Find where the given text appears and provide that cell's center as (x, y) coordinate. 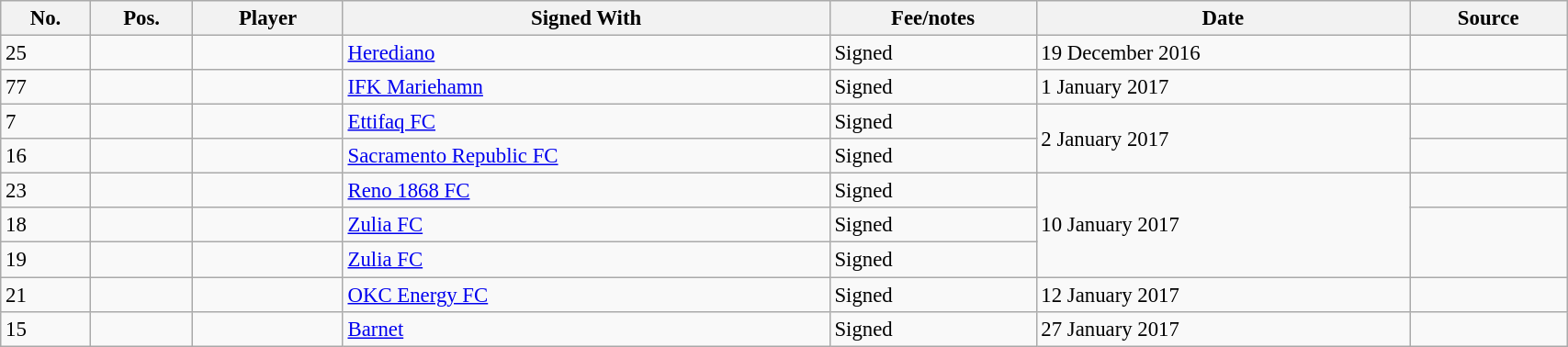
Sacramento Republic FC (586, 156)
25 (46, 53)
15 (46, 329)
Reno 1868 FC (586, 191)
Fee/notes (933, 18)
Pos. (141, 18)
Source (1488, 18)
OKC Energy FC (586, 295)
1 January 2017 (1224, 87)
Signed With (586, 18)
Player (268, 18)
77 (46, 87)
Herediano (586, 53)
23 (46, 191)
21 (46, 295)
27 January 2017 (1224, 329)
12 January 2017 (1224, 295)
2 January 2017 (1224, 140)
16 (46, 156)
7 (46, 122)
10 January 2017 (1224, 226)
Barnet (586, 329)
IFK Mariehamn (586, 87)
18 (46, 225)
Date (1224, 18)
19 (46, 260)
19 December 2016 (1224, 53)
Ettifaq FC (586, 122)
No. (46, 18)
